From the cell containing the given text, extract its center point as [x, y] coordinate. 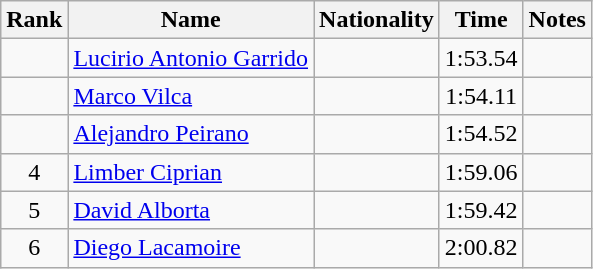
Marco Vilca [191, 96]
1:59.06 [481, 172]
Time [481, 20]
1:54.11 [481, 96]
1:54.52 [481, 134]
1:53.54 [481, 58]
Rank [34, 20]
5 [34, 210]
2:00.82 [481, 248]
Name [191, 20]
Nationality [377, 20]
1:59.42 [481, 210]
David Alborta [191, 210]
6 [34, 248]
Lucirio Antonio Garrido [191, 58]
Alejandro Peirano [191, 134]
Limber Ciprian [191, 172]
Diego Lacamoire [191, 248]
Notes [557, 20]
4 [34, 172]
